Capture the cell that displays the provided text and extract its (X, Y) central coordinate. 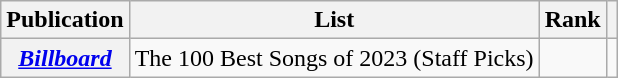
The 100 Best Songs of 2023 (Staff Picks) (334, 58)
Rank (572, 20)
Publication (65, 20)
List (334, 20)
Billboard (65, 58)
